Detect which cell encompasses the target text, then output its [X, Y] center coordinate. 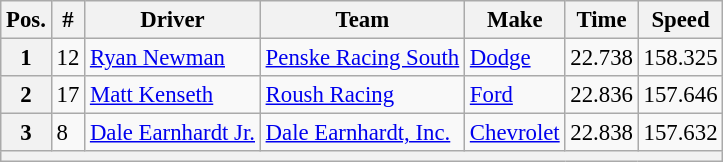
Team [362, 20]
Make [515, 20]
Speed [680, 20]
Matt Kenseth [173, 95]
Ford [515, 95]
Pos. [26, 20]
158.325 [680, 58]
Roush Racing [362, 95]
157.646 [680, 95]
Ryan Newman [173, 58]
22.836 [602, 95]
1 [26, 58]
Chevrolet [515, 133]
Dodge [515, 58]
12 [68, 58]
Penske Racing South [362, 58]
Time [602, 20]
22.738 [602, 58]
Dale Earnhardt Jr. [173, 133]
17 [68, 95]
22.838 [602, 133]
2 [26, 95]
157.632 [680, 133]
# [68, 20]
Dale Earnhardt, Inc. [362, 133]
3 [26, 133]
8 [68, 133]
Driver [173, 20]
